Identify which cell holds the provided text, then report its (x, y) central coordinate. 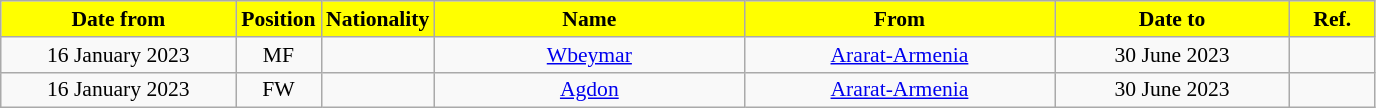
FW (278, 90)
From (899, 19)
Date to (1172, 19)
Wbeymar (589, 55)
Nationality (378, 19)
Position (278, 19)
Name (589, 19)
Date from (118, 19)
Ref. (1332, 19)
MF (278, 55)
Agdon (589, 90)
